Determine the (x, y) coordinate at the center of the cell enclosing the given text.  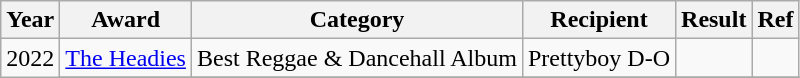
Category (356, 20)
Best Reggae & Dancehall Album (356, 58)
Year (30, 20)
Award (126, 20)
Recipient (598, 20)
The Headies (126, 58)
Ref (776, 20)
2022 (30, 58)
Prettyboy D-O (598, 58)
Result (714, 20)
